Extract the (X, Y) coordinate from the center of the cell holding the provided text.  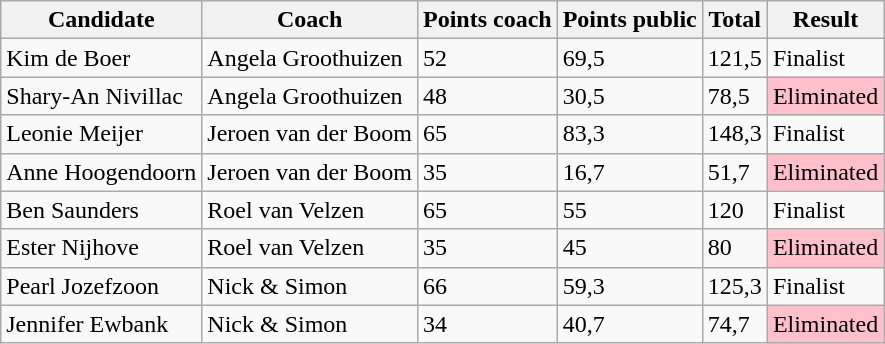
Kim de Boer (102, 58)
120 (734, 210)
74,7 (734, 324)
48 (487, 96)
45 (630, 248)
40,7 (630, 324)
34 (487, 324)
Coach (310, 20)
Shary-An Nivillac (102, 96)
Points public (630, 20)
30,5 (630, 96)
125,3 (734, 286)
Points coach (487, 20)
59,3 (630, 286)
148,3 (734, 134)
121,5 (734, 58)
Anne Hoogendoorn (102, 172)
83,3 (630, 134)
Jennifer Ewbank (102, 324)
55 (630, 210)
Total (734, 20)
80 (734, 248)
Pearl Jozefzoon (102, 286)
Result (825, 20)
Leonie Meijer (102, 134)
78,5 (734, 96)
16,7 (630, 172)
51,7 (734, 172)
52 (487, 58)
69,5 (630, 58)
Ben Saunders (102, 210)
Candidate (102, 20)
Ester Nijhove (102, 248)
66 (487, 286)
